Identify which cell holds the provided text, then report its [x, y] central coordinate. 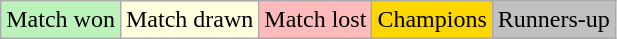
Match won [61, 20]
Runners-up [554, 20]
Match drawn [189, 20]
Champions [432, 20]
Match lost [316, 20]
